Scan for the cell matching the given text and deliver its [x, y] coordinate at center. 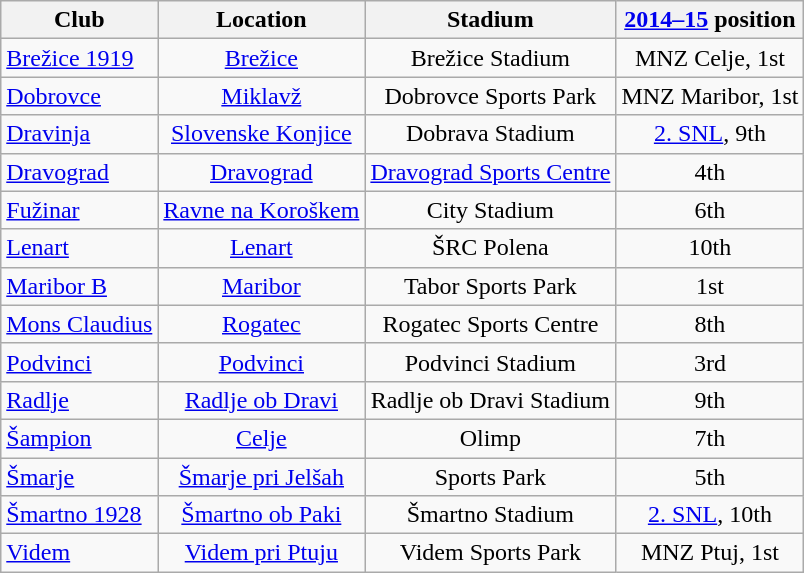
Šmartno ob Paki [262, 515]
Dravograd Sports Centre [490, 172]
4th [710, 172]
1st [710, 286]
Ravne na Koroškem [262, 210]
Celje [262, 438]
Brežice [262, 58]
Videm Sports Park [490, 553]
Videm pri Ptuju [262, 553]
Radlje ob Dravi [262, 400]
Maribor [262, 286]
Šmarje [80, 477]
Location [262, 20]
7th [710, 438]
Sports Park [490, 477]
2014–15 position [710, 20]
Šampion [80, 438]
10th [710, 248]
Dobrovce Sports Park [490, 96]
Slovenske Konjice [262, 134]
2. SNL, 9th [710, 134]
Brežice 1919 [80, 58]
3rd [710, 362]
Rogatec Sports Centre [490, 324]
Dravinja [80, 134]
Rogatec [262, 324]
9th [710, 400]
2. SNL, 10th [710, 515]
Olimp [490, 438]
ŠRC Polena [490, 248]
Radlje ob Dravi Stadium [490, 400]
Maribor B [80, 286]
Dobrava Stadium [490, 134]
MNZ Celje, 1st [710, 58]
Club [80, 20]
Tabor Sports Park [490, 286]
Brežice Stadium [490, 58]
Miklavž [262, 96]
Radlje [80, 400]
Stadium [490, 20]
5th [710, 477]
Fužinar [80, 210]
Šmartno 1928 [80, 515]
City Stadium [490, 210]
Podvinci Stadium [490, 362]
Šmartno Stadium [490, 515]
8th [710, 324]
Šmarje pri Jelšah [262, 477]
MNZ Ptuj, 1st [710, 553]
Dobrovce [80, 96]
MNZ Maribor, 1st [710, 96]
6th [710, 210]
Videm [80, 553]
Mons Claudius [80, 324]
